Capture the cell that displays the provided text and extract its (x, y) central coordinate. 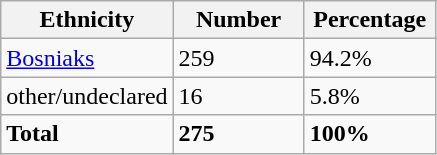
275 (238, 134)
Ethnicity (87, 20)
Total (87, 134)
16 (238, 96)
Bosniaks (87, 58)
5.8% (370, 96)
100% (370, 134)
94.2% (370, 58)
259 (238, 58)
other/undeclared (87, 96)
Percentage (370, 20)
Number (238, 20)
